Search for the cell housing the specified text and yield its (X, Y) center coordinate. 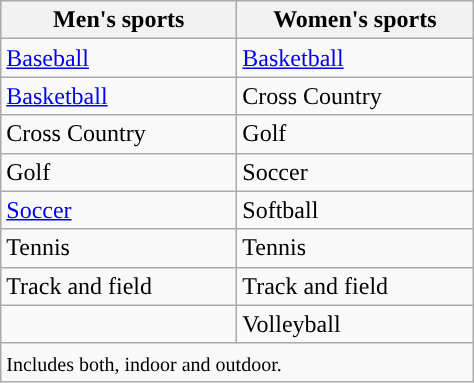
Women's sports (355, 20)
Men's sports (119, 20)
Includes both, indoor and outdoor. (237, 362)
Volleyball (355, 324)
Baseball (119, 58)
Softball (355, 210)
